Detect which cell encompasses the target text, then output its [X, Y] center coordinate. 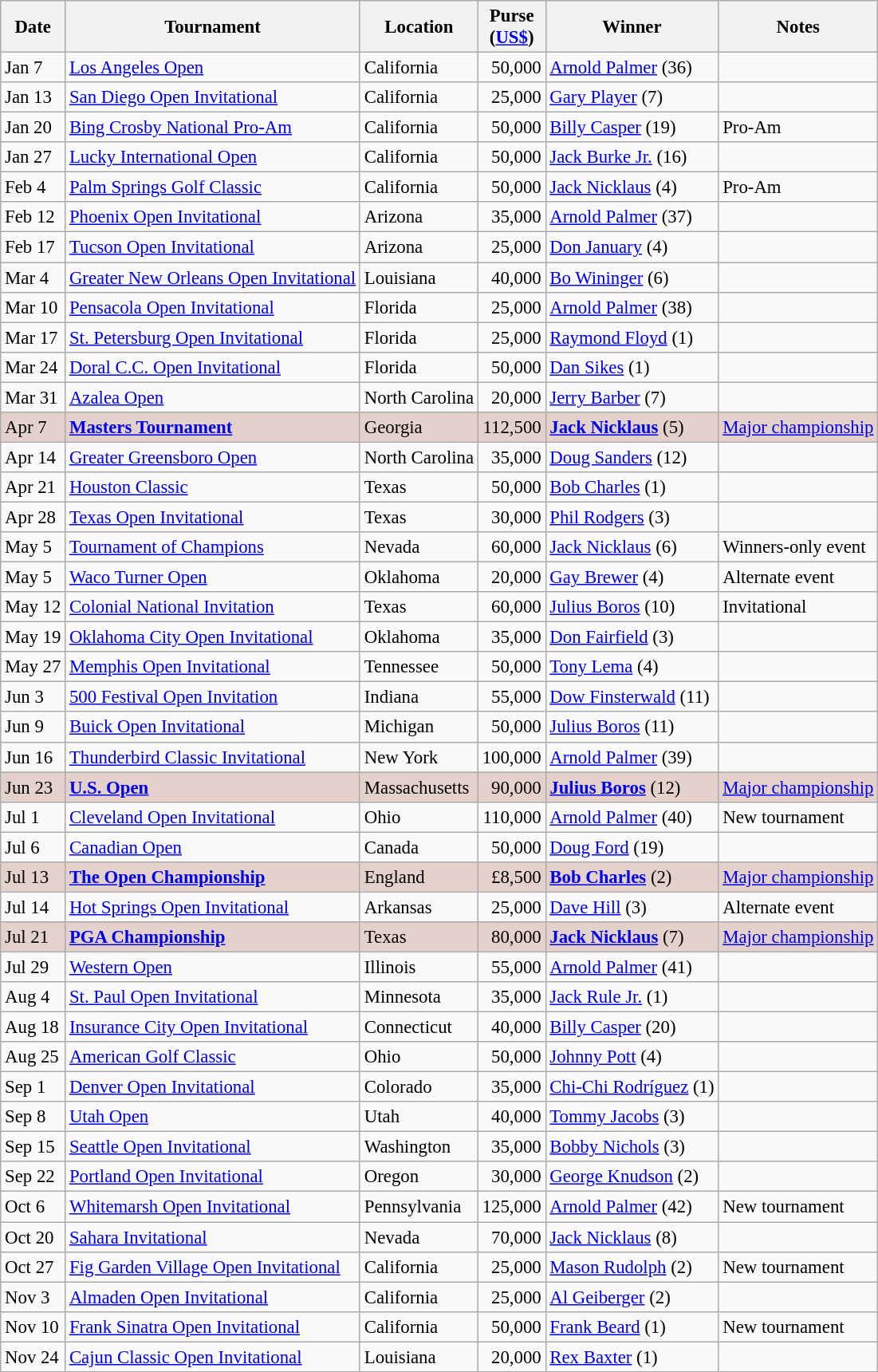
Doral C.C. Open Invitational [213, 367]
80,000 [512, 937]
Aug 18 [33, 1027]
Seattle Open Invitational [213, 1147]
Colorado [419, 1087]
PGA Championship [213, 937]
Rex Baxter (1) [632, 1357]
Illinois [419, 967]
Jan 27 [33, 157]
Jul 21 [33, 937]
Purse(US$) [512, 27]
England [419, 877]
Location [419, 27]
Julius Boros (11) [632, 727]
Sahara Invitational [213, 1237]
Mason Rudolph (2) [632, 1267]
St. Petersburg Open Invitational [213, 337]
110,000 [512, 817]
The Open Championship [213, 877]
Nov 10 [33, 1327]
Jack Nicklaus (4) [632, 187]
Los Angeles Open [213, 68]
Pennsylvania [419, 1207]
Thunderbird Classic Invitational [213, 757]
Washington [419, 1147]
Massachusetts [419, 787]
American Golf Classic [213, 1057]
Texas Open Invitational [213, 517]
Oct 27 [33, 1267]
Minnesota [419, 997]
Bobby Nichols (3) [632, 1147]
Jerry Barber (7) [632, 397]
90,000 [512, 787]
Greater Greensboro Open [213, 457]
Canada [419, 847]
Jul 29 [33, 967]
George Knudson (2) [632, 1177]
Arnold Palmer (38) [632, 307]
Cleveland Open Invitational [213, 817]
Utah [419, 1117]
Frank Beard (1) [632, 1327]
Portland Open Invitational [213, 1177]
112,500 [512, 428]
100,000 [512, 757]
Johnny Pott (4) [632, 1057]
May 12 [33, 607]
Date [33, 27]
Arnold Palmer (41) [632, 967]
Oregon [419, 1177]
Arkansas [419, 907]
St. Paul Open Invitational [213, 997]
Arnold Palmer (39) [632, 757]
Winner [632, 27]
Pensacola Open Invitational [213, 307]
Utah Open [213, 1117]
Azalea Open [213, 397]
Mar 4 [33, 278]
Whitemarsh Open Invitational [213, 1207]
Sep 8 [33, 1117]
Aug 4 [33, 997]
Jul 14 [33, 907]
Jack Nicklaus (6) [632, 547]
Doug Ford (19) [632, 847]
Waco Turner Open [213, 578]
Aug 25 [33, 1057]
U.S. Open [213, 787]
San Diego Open Invitational [213, 97]
Frank Sinatra Open Invitational [213, 1327]
Oct 20 [33, 1237]
Apr 28 [33, 517]
500 Festival Open Invitation [213, 697]
Oklahoma City Open Invitational [213, 637]
Phil Rodgers (3) [632, 517]
Jan 13 [33, 97]
Memphis Open Invitational [213, 667]
Hot Springs Open Invitational [213, 907]
Jack Nicklaus (5) [632, 428]
Western Open [213, 967]
Tommy Jacobs (3) [632, 1117]
Masters Tournament [213, 428]
Jan 20 [33, 128]
Denver Open Invitational [213, 1087]
May 19 [33, 637]
Billy Casper (20) [632, 1027]
Michigan [419, 727]
Al Geiberger (2) [632, 1297]
Dan Sikes (1) [632, 367]
Tennessee [419, 667]
New York [419, 757]
Jun 16 [33, 757]
Invitational [798, 607]
Tucson Open Invitational [213, 247]
Bo Wininger (6) [632, 278]
Mar 31 [33, 397]
Oct 6 [33, 1207]
Jun 9 [33, 727]
Lucky International Open [213, 157]
Don January (4) [632, 247]
May 27 [33, 667]
Mar 10 [33, 307]
Tournament of Champions [213, 547]
Connecticut [419, 1027]
Jack Rule Jr. (1) [632, 997]
Buick Open Invitational [213, 727]
Raymond Floyd (1) [632, 337]
Arnold Palmer (42) [632, 1207]
Nov 24 [33, 1357]
Sep 1 [33, 1087]
Jun 23 [33, 787]
Mar 17 [33, 337]
Tournament [213, 27]
Fig Garden Village Open Invitational [213, 1267]
Chi-Chi Rodríguez (1) [632, 1087]
Feb 4 [33, 187]
Doug Sanders (12) [632, 457]
Dave Hill (3) [632, 907]
Winners-only event [798, 547]
Mar 24 [33, 367]
Jack Burke Jr. (16) [632, 157]
Cajun Classic Open Invitational [213, 1357]
Jack Nicklaus (8) [632, 1237]
Arnold Palmer (40) [632, 817]
Sep 22 [33, 1177]
Jun 3 [33, 697]
Jul 13 [33, 877]
Insurance City Open Invitational [213, 1027]
Tony Lema (4) [632, 667]
Arnold Palmer (37) [632, 218]
Feb 17 [33, 247]
Canadian Open [213, 847]
Gay Brewer (4) [632, 578]
Jul 1 [33, 817]
Greater New Orleans Open Invitational [213, 278]
Nov 3 [33, 1297]
Jul 6 [33, 847]
Dow Finsterwald (11) [632, 697]
125,000 [512, 1207]
Apr 7 [33, 428]
Sep 15 [33, 1147]
Don Fairfield (3) [632, 637]
Arnold Palmer (36) [632, 68]
Phoenix Open Invitational [213, 218]
Feb 12 [33, 218]
70,000 [512, 1237]
Jan 7 [33, 68]
Julius Boros (12) [632, 787]
Billy Casper (19) [632, 128]
Bing Crosby National Pro-Am [213, 128]
Apr 14 [33, 457]
Colonial National Invitation [213, 607]
Notes [798, 27]
£8,500 [512, 877]
Indiana [419, 697]
Bob Charles (2) [632, 877]
Apr 21 [33, 487]
Palm Springs Golf Classic [213, 187]
Bob Charles (1) [632, 487]
Almaden Open Invitational [213, 1297]
Jack Nicklaus (7) [632, 937]
Houston Classic [213, 487]
Gary Player (7) [632, 97]
Georgia [419, 428]
Julius Boros (10) [632, 607]
